Extract the (X, Y) coordinate from the center of the cell holding the provided text.  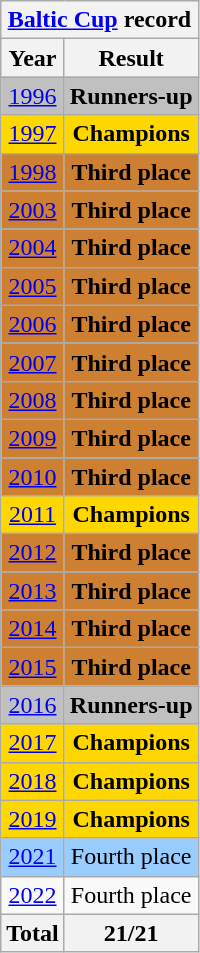
Baltic Cup record (100, 20)
2021 (33, 857)
2003 (33, 210)
2019 (33, 819)
1996 (33, 96)
Year (33, 58)
2008 (33, 400)
2006 (33, 324)
Result (131, 58)
2004 (33, 248)
2012 (33, 553)
2011 (33, 515)
2005 (33, 286)
1997 (33, 134)
2007 (33, 362)
2009 (33, 438)
2015 (33, 667)
2017 (33, 743)
2016 (33, 705)
2013 (33, 591)
Total (33, 933)
2022 (33, 895)
1998 (33, 172)
2010 (33, 477)
2014 (33, 629)
2018 (33, 781)
21/21 (131, 933)
